Output the [X, Y] coordinate of the center of the cell containing the given text.  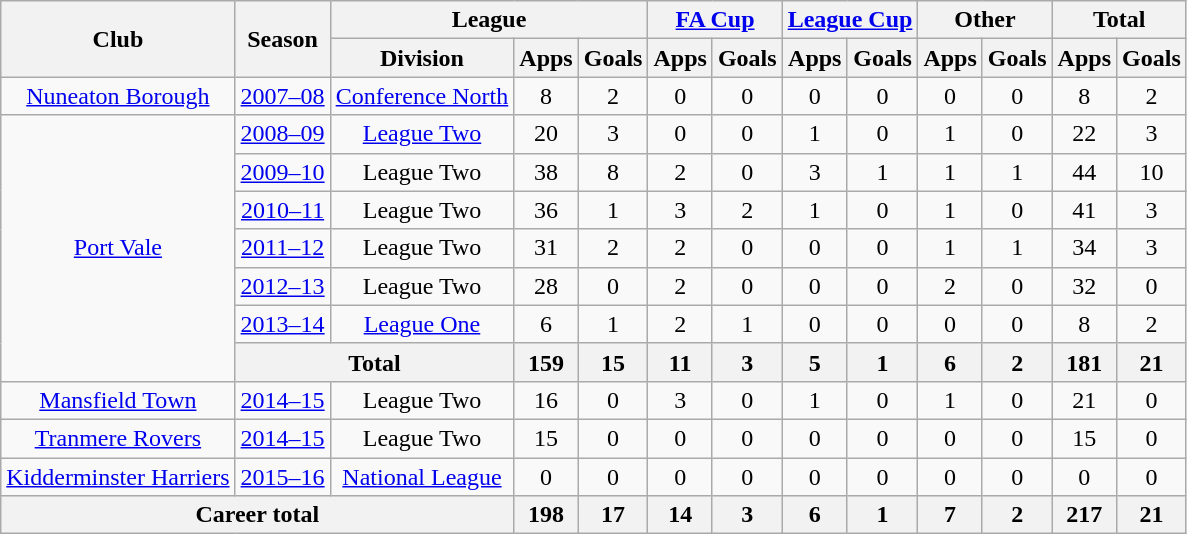
2008–09 [282, 134]
Conference North [422, 96]
Career total [258, 515]
16 [546, 400]
League One [422, 324]
2015–16 [282, 477]
2009–10 [282, 172]
159 [546, 362]
Other [985, 20]
28 [546, 286]
11 [680, 362]
Season [282, 39]
Kidderminster Harriers [118, 477]
2013–14 [282, 324]
217 [1084, 515]
38 [546, 172]
National League [422, 477]
Port Vale [118, 248]
League Cup [850, 20]
181 [1084, 362]
198 [546, 515]
Club [118, 39]
Mansfield Town [118, 400]
FA Cup [715, 20]
2010–11 [282, 210]
41 [1084, 210]
34 [1084, 248]
22 [1084, 134]
14 [680, 515]
31 [546, 248]
17 [613, 515]
2007–08 [282, 96]
20 [546, 134]
7 [950, 515]
Division [422, 58]
League [489, 20]
10 [1152, 172]
Nuneaton Borough [118, 96]
5 [814, 362]
Tranmere Rovers [118, 438]
2011–12 [282, 248]
36 [546, 210]
2012–13 [282, 286]
44 [1084, 172]
32 [1084, 286]
